From the cell containing the given text, extract its center point as (x, y) coordinate. 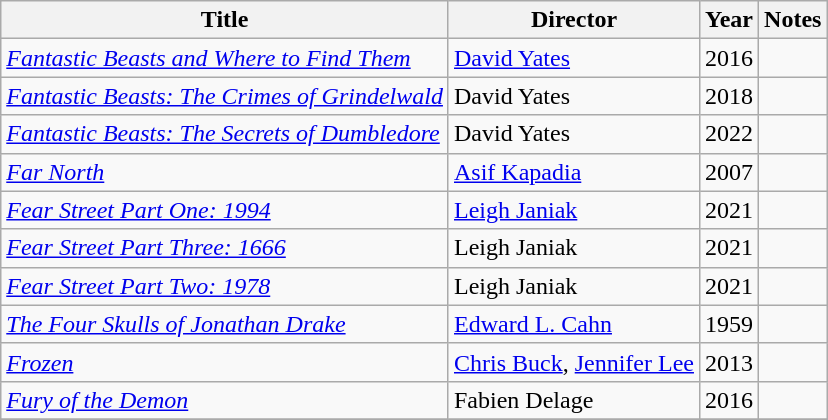
Fear Street Part One: 1994 (225, 210)
Director (574, 20)
1959 (728, 324)
Fantastic Beasts: The Secrets of Dumbledore (225, 134)
Far North (225, 172)
Notes (793, 20)
Fear Street Part Two: 1978 (225, 286)
Frozen (225, 362)
Fury of the Demon (225, 400)
2018 (728, 96)
Edward L. Cahn (574, 324)
2007 (728, 172)
Asif Kapadia (574, 172)
Chris Buck, Jennifer Lee (574, 362)
Fantastic Beasts and Where to Find Them (225, 58)
Fabien Delage (574, 400)
Fear Street Part Three: 1666 (225, 248)
Year (728, 20)
2013 (728, 362)
Fantastic Beasts: The Crimes of Grindelwald (225, 96)
The Four Skulls of Jonathan Drake (225, 324)
Title (225, 20)
2022 (728, 134)
